Locate the cell with the specified text and output its [x, y] center coordinate. 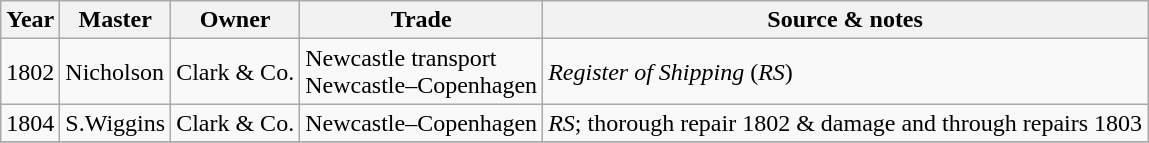
Source & notes [846, 20]
1802 [30, 72]
Newcastle–Copenhagen [422, 123]
Nicholson [116, 72]
Trade [422, 20]
Newcastle transportNewcastle–Copenhagen [422, 72]
Year [30, 20]
1804 [30, 123]
Owner [236, 20]
Master [116, 20]
S.Wiggins [116, 123]
Register of Shipping (RS) [846, 72]
RS; thorough repair 1802 & damage and through repairs 1803 [846, 123]
